Identify which cell holds the provided text, then report its (x, y) central coordinate. 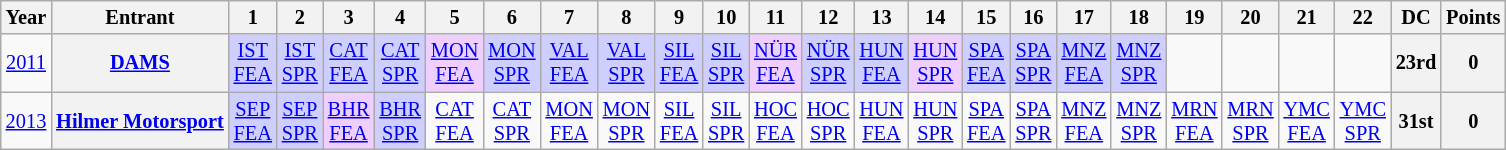
HOCFEA (776, 121)
Entrant (140, 17)
14 (935, 17)
10 (726, 17)
MRNSPR (1250, 121)
Hilmer Motorsport (140, 121)
NÜRSPR (828, 63)
19 (1194, 17)
1 (253, 17)
HOCSPR (828, 121)
SEPFEA (253, 121)
2013 (26, 121)
YMCSPR (1363, 121)
21 (1307, 17)
BHRFEA (349, 121)
12 (828, 17)
22 (1363, 17)
23rd (1416, 63)
8 (626, 17)
2 (300, 17)
11 (776, 17)
18 (1138, 17)
6 (512, 17)
3 (349, 17)
SEPSPR (300, 121)
VALFEA (568, 63)
9 (679, 17)
Points (1473, 17)
BHRSPR (400, 121)
16 (1033, 17)
VALSPR (626, 63)
ISTSPR (300, 63)
2011 (26, 63)
ISTFEA (253, 63)
DC (1416, 17)
YMCFEA (1307, 121)
31st (1416, 121)
5 (454, 17)
15 (986, 17)
20 (1250, 17)
13 (882, 17)
Year (26, 17)
4 (400, 17)
17 (1084, 17)
7 (568, 17)
DAMS (140, 63)
NÜRFEA (776, 63)
MRNFEA (1194, 121)
